Output the (X, Y) coordinate of the center of the cell containing the given text.  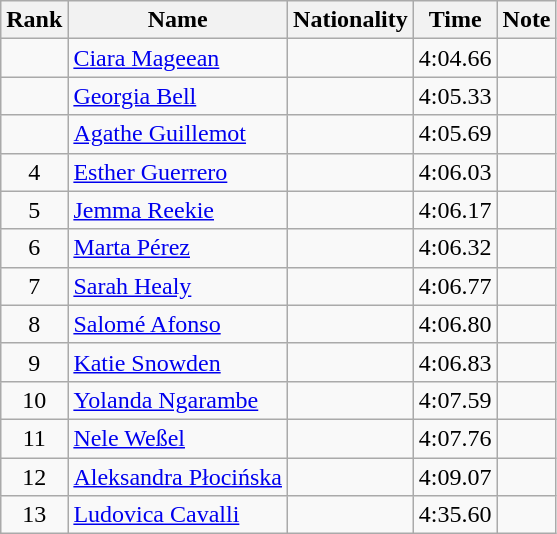
Time (455, 20)
4:05.69 (455, 134)
4:06.17 (455, 210)
Katie Snowden (178, 362)
4:04.66 (455, 58)
Salomé Afonso (178, 324)
Ciara Mageean (178, 58)
4:07.59 (455, 400)
11 (34, 438)
10 (34, 400)
4:35.60 (455, 515)
Rank (34, 20)
8 (34, 324)
12 (34, 477)
Name (178, 20)
7 (34, 286)
9 (34, 362)
Nele Weßel (178, 438)
4:07.76 (455, 438)
Ludovica Cavalli (178, 515)
Aleksandra Płocińska (178, 477)
4:06.77 (455, 286)
4 (34, 172)
Esther Guerrero (178, 172)
Note (526, 20)
Marta Pérez (178, 248)
Nationality (351, 20)
Jemma Reekie (178, 210)
6 (34, 248)
4:06.80 (455, 324)
5 (34, 210)
4:06.32 (455, 248)
4:06.03 (455, 172)
Agathe Guillemot (178, 134)
4:05.33 (455, 96)
4:09.07 (455, 477)
13 (34, 515)
4:06.83 (455, 362)
Yolanda Ngarambe (178, 400)
Georgia Bell (178, 96)
Sarah Healy (178, 286)
